Provide the (X, Y) coordinate of the cell's center where the given text is located.  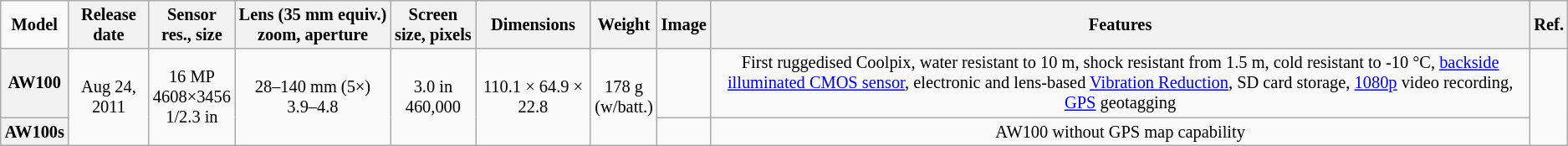
AW100 without GPS map capability (1121, 132)
Release date (109, 24)
AW100 (35, 83)
Screensize, pixels (433, 24)
Sensorres., size (192, 24)
110.1 × 64.9 × 22.8 (534, 97)
Image (684, 24)
Lens (35 mm equiv.)zoom, aperture (313, 24)
178 g(w/batt.) (624, 97)
28–140 mm (5×)3.9–4.8 (313, 97)
Weight (624, 24)
Model (35, 24)
16 MP4608×34561/2.3 in (192, 97)
Features (1121, 24)
Aug 24, 2011 (109, 97)
Ref. (1549, 24)
Dimensions (534, 24)
AW100s (35, 132)
3.0 in460,000 (433, 97)
